Scan for the cell matching the given text and deliver its [X, Y] coordinate at center. 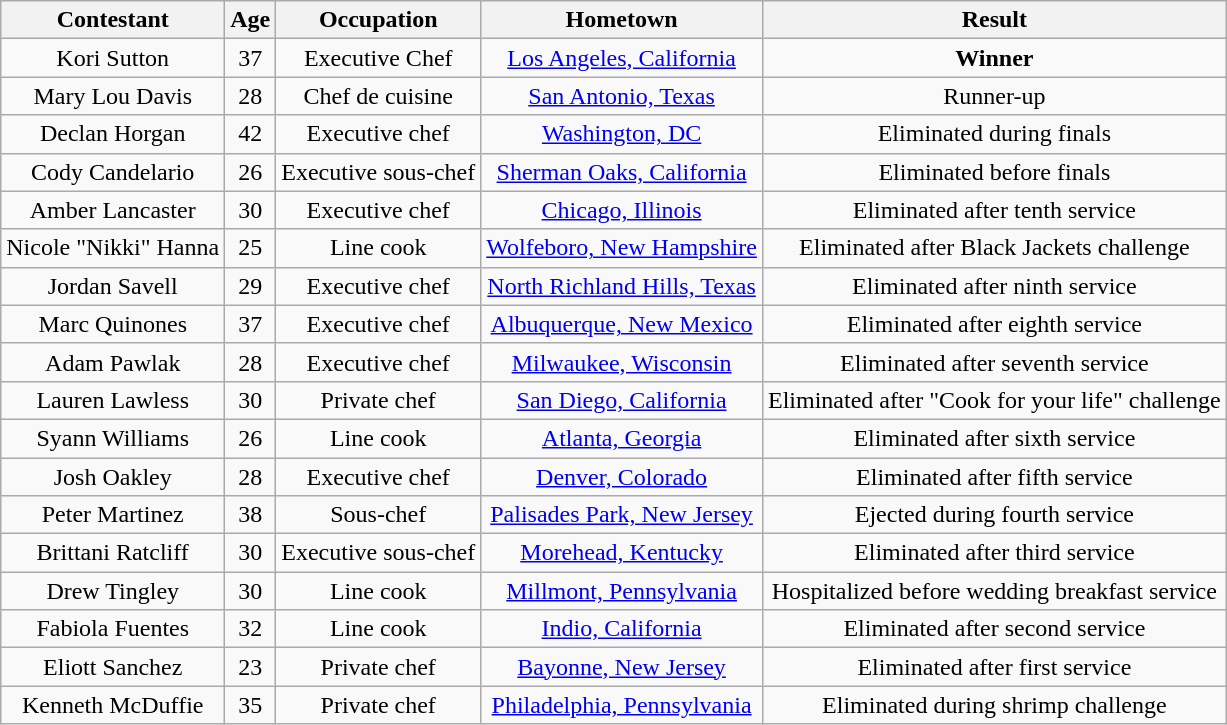
Sous-chef [378, 515]
Philadelphia, Pennsylvania [622, 705]
Denver, Colorado [622, 477]
Runner-up [994, 96]
Adam Pawlak [113, 362]
Eliminated after "Cook for your life" challenge [994, 400]
Eliott Sanchez [113, 667]
Eliminated after sixth service [994, 438]
Eliminated after ninth service [994, 286]
Winner [994, 58]
Eliminated after Black Jackets challenge [994, 248]
25 [250, 248]
Peter Martinez [113, 515]
Amber Lancaster [113, 210]
Eliminated after seventh service [994, 362]
Syann Williams [113, 438]
Eliminated before finals [994, 172]
Wolfeboro, New Hampshire [622, 248]
Eliminated after second service [994, 629]
Declan Horgan [113, 134]
Kenneth McDuffie [113, 705]
35 [250, 705]
38 [250, 515]
Palisades Park, New Jersey [622, 515]
San Antonio, Texas [622, 96]
Morehead, Kentucky [622, 553]
Eliminated after fifth service [994, 477]
Chicago, Illinois [622, 210]
Josh Oakley [113, 477]
Marc Quinones [113, 324]
Eliminated after third service [994, 553]
Los Angeles, California [622, 58]
Indio, California [622, 629]
Eliminated during finals [994, 134]
Ejected during fourth service [994, 515]
Eliminated during shrimp challenge [994, 705]
Albuquerque, New Mexico [622, 324]
32 [250, 629]
Eliminated after first service [994, 667]
Executive Chef [378, 58]
Age [250, 20]
Millmont, Pennsylvania [622, 591]
Milwaukee, Wisconsin [622, 362]
Washington, DC [622, 134]
42 [250, 134]
Result [994, 20]
Cody Candelario [113, 172]
29 [250, 286]
Hospitalized before wedding breakfast service [994, 591]
North Richland Hills, Texas [622, 286]
Sherman Oaks, California [622, 172]
Nicole "Nikki" Hanna [113, 248]
Lauren Lawless [113, 400]
Jordan Savell [113, 286]
Occupation [378, 20]
Bayonne, New Jersey [622, 667]
Atlanta, Georgia [622, 438]
San Diego, California [622, 400]
23 [250, 667]
Mary Lou Davis [113, 96]
Fabiola Fuentes [113, 629]
Contestant [113, 20]
Brittani Ratcliff [113, 553]
Eliminated after tenth service [994, 210]
Drew Tingley [113, 591]
Eliminated after eighth service [994, 324]
Chef de cuisine [378, 96]
Kori Sutton [113, 58]
Hometown [622, 20]
